Output the (X, Y) coordinate of the center of the cell containing the given text.  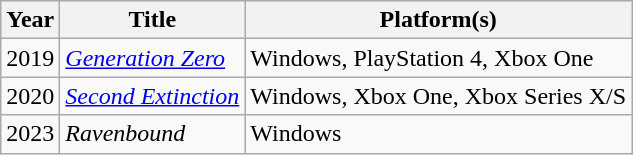
Platform(s) (438, 20)
Title (152, 20)
Year (30, 20)
Windows, PlayStation 4, Xbox One (438, 58)
Windows, Xbox One, Xbox Series X/S (438, 96)
Windows (438, 134)
Ravenbound (152, 134)
2020 (30, 96)
Second Extinction (152, 96)
2023 (30, 134)
2019 (30, 58)
Generation Zero (152, 58)
